Provide the [X, Y] coordinate of the cell's center where the given text is located.  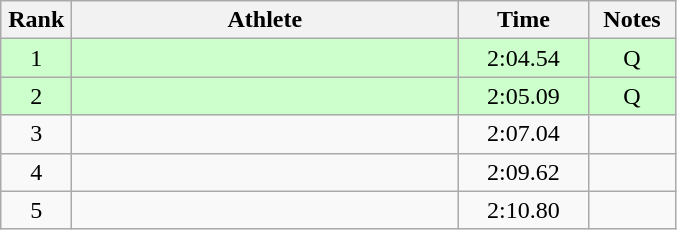
2:05.09 [524, 96]
4 [36, 172]
Time [524, 20]
Notes [632, 20]
2:04.54 [524, 58]
2:09.62 [524, 172]
5 [36, 210]
Rank [36, 20]
2:07.04 [524, 134]
Athlete [265, 20]
2 [36, 96]
3 [36, 134]
2:10.80 [524, 210]
1 [36, 58]
